Output the [X, Y] coordinate of the center of the cell containing the given text.  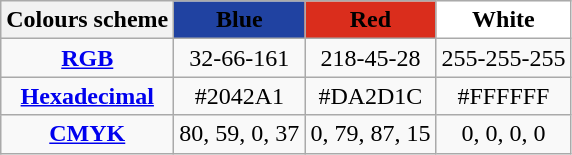
Red [370, 20]
#FFFFFF [504, 96]
Hexadecimal [88, 96]
RGB [88, 58]
0, 79, 87, 15 [370, 134]
80, 59, 0, 37 [240, 134]
CMYK [88, 134]
White [504, 20]
Colours scheme [88, 20]
218-45-28 [370, 58]
32-66-161 [240, 58]
#DA2D1C [370, 96]
255-255-255 [504, 58]
Blue [240, 20]
0, 0, 0, 0 [504, 134]
#2042A1 [240, 96]
